Provide the [X, Y] coordinate of the cell's center where the given text is located.  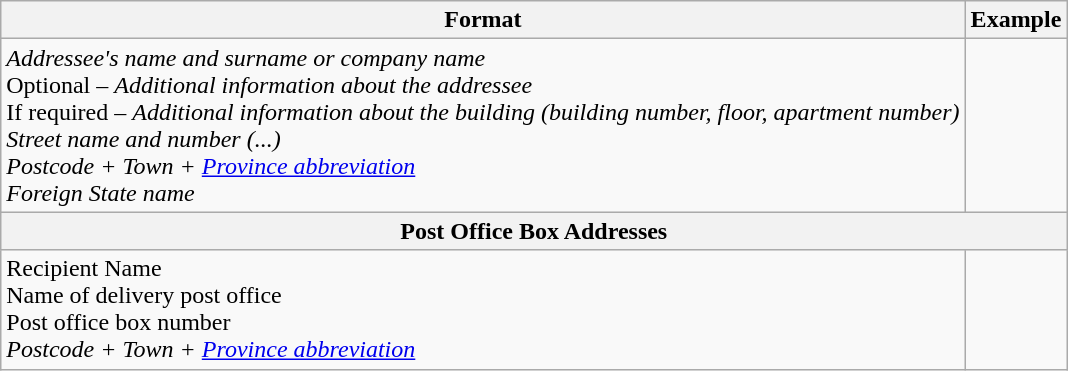
Recipient NameName of delivery post officePost office box numberPostcode + Town + Province abbreviation [483, 310]
Post Office Box Addresses [534, 231]
Example [1016, 20]
Format [483, 20]
